From the cell containing the given text, extract its center point as [X, Y] coordinate. 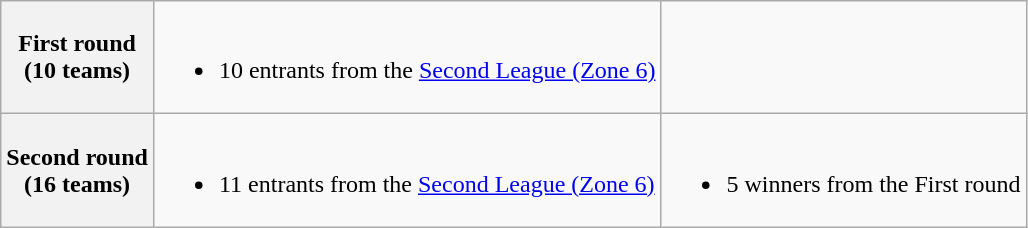
5 winners from the First round [844, 170]
Second round (16 teams) [78, 170]
11 entrants from the Second League (Zone 6) [407, 170]
10 entrants from the Second League (Zone 6) [407, 58]
First round (10 teams) [78, 58]
